Detect which cell encompasses the target text, then output its [x, y] center coordinate. 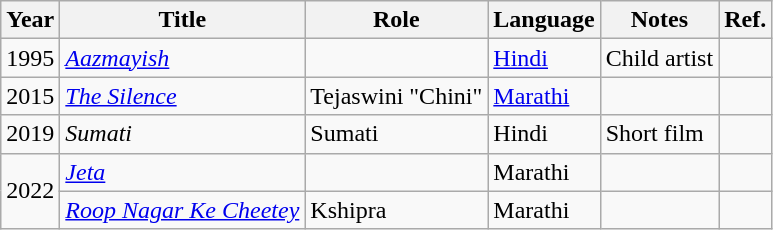
Role [396, 20]
The Silence [182, 96]
Short film [659, 134]
2022 [30, 191]
Roop Nagar Ke Cheetey [182, 210]
2015 [30, 96]
Title [182, 20]
Notes [659, 20]
Aazmayish [182, 58]
Language [544, 20]
Jeta [182, 172]
Tejaswini "Chini" [396, 96]
Ref. [746, 20]
1995 [30, 58]
2019 [30, 134]
Child artist [659, 58]
Kshipra [396, 210]
Year [30, 20]
